For the text-containing cell, return its midpoint in (x, y) coordinate format. 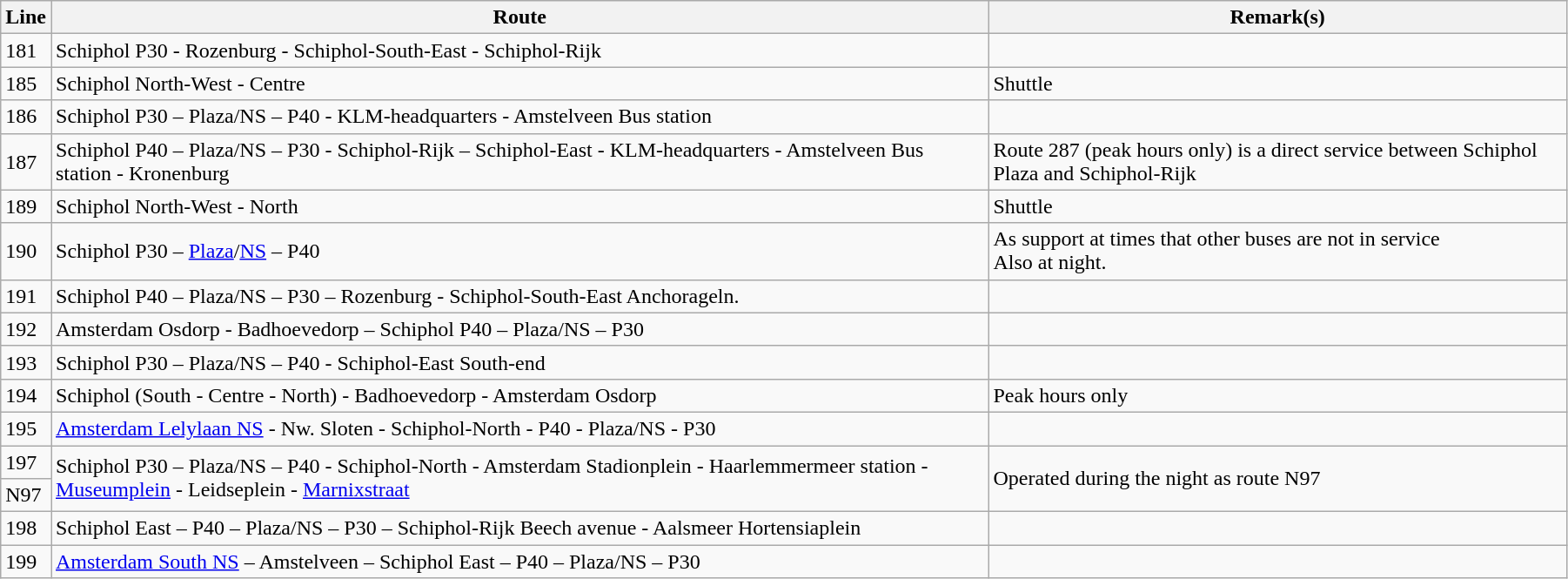
187 (26, 162)
191 (26, 296)
199 (26, 562)
Peak hours only (1277, 395)
190 (26, 251)
Schiphol P30 – Plaza/NS – P40 - KLM-headquarters - Amstelveen Bus station (519, 117)
186 (26, 117)
Route (519, 17)
Amsterdam South NS – Amstelveen – Schiphol East – P40 – Plaza/NS – P30 (519, 562)
192 (26, 329)
Schiphol (South - Centre - North) - Badhoevedorp - Amsterdam Osdorp (519, 395)
Schiphol P30 - Rozenburg - Schiphol-South-East - Schiphol-Rijk (519, 50)
Schiphol North-West - North (519, 206)
Schiphol P40 – Plaza/NS – P30 – Rozenburg - Schiphol-South-East Anchorageln. (519, 296)
198 (26, 529)
Schiphol P30 – Plaza/NS – P40 (519, 251)
197 (26, 462)
Schiphol P30 – Plaza/NS – P40 - Schiphol-North - Amsterdam Stadionplein - Haarlemmermeer station - Museumplein - Leidseplein - Marnixstraat (519, 479)
193 (26, 362)
N97 (26, 495)
185 (26, 84)
Line (26, 17)
Amsterdam Lelylaan NS - Nw. Sloten - Schiphol-North - P40 - Plaza/NS - P30 (519, 428)
Remark(s) (1277, 17)
Schiphol East – P40 – Plaza/NS – P30 – Schiphol-Rijk Beech avenue - Aalsmeer Hortensiaplein (519, 529)
Schiphol P30 – Plaza/NS – P40 - Schiphol-East South-end (519, 362)
Operated during the night as route N97 (1277, 479)
Schiphol North-West - Centre (519, 84)
195 (26, 428)
189 (26, 206)
Schiphol P40 – Plaza/NS – P30 - Schiphol-Rijk – Schiphol-East - KLM-headquarters - Amstelveen Bus station - Kronenburg (519, 162)
181 (26, 50)
194 (26, 395)
Route 287 (peak hours only) is a direct service between Schiphol Plaza and Schiphol-Rijk (1277, 162)
As support at times that other buses are not in serviceAlso at night. (1277, 251)
Amsterdam Osdorp - Badhoevedorp – Schiphol P40 – Plaza/NS – P30 (519, 329)
